Determine the (X, Y) coordinate at the center of the cell enclosing the given text.  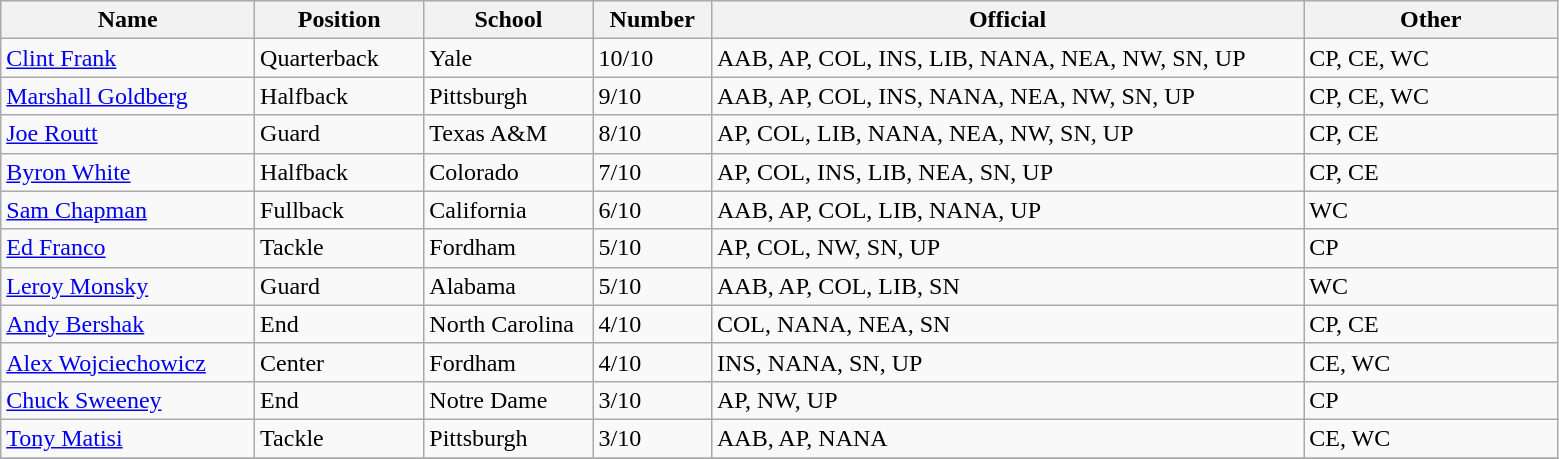
Other (1431, 20)
Number (652, 20)
Center (340, 362)
Colorado (508, 172)
Position (340, 20)
AAB, AP, COL, INS, LIB, NANA, NEA, NW, SN, UP (1007, 58)
Byron White (128, 172)
Notre Dame (508, 400)
10/10 (652, 58)
Sam Chapman (128, 210)
6/10 (652, 210)
AP, NW, UP (1007, 400)
North Carolina (508, 324)
9/10 (652, 96)
Chuck Sweeney (128, 400)
Joe Routt (128, 134)
AAB, AP, COL, LIB, SN (1007, 286)
AAB, AP, NANA (1007, 438)
INS, NANA, SN, UP (1007, 362)
California (508, 210)
Clint Frank (128, 58)
7/10 (652, 172)
Texas A&M (508, 134)
Yale (508, 58)
School (508, 20)
Name (128, 20)
Marshall Goldberg (128, 96)
8/10 (652, 134)
Ed Franco (128, 248)
AP, COL, LIB, NANA, NEA, NW, SN, UP (1007, 134)
Andy Bershak (128, 324)
Official (1007, 20)
AP, COL, INS, LIB, NEA, SN, UP (1007, 172)
AAB, AP, COL, INS, NANA, NEA, NW, SN, UP (1007, 96)
Fullback (340, 210)
COL, NANA, NEA, SN (1007, 324)
Alabama (508, 286)
Leroy Monsky (128, 286)
AP, COL, NW, SN, UP (1007, 248)
AAB, AP, COL, LIB, NANA, UP (1007, 210)
Quarterback (340, 58)
Alex Wojciechowicz (128, 362)
Tony Matisi (128, 438)
